Scan for the cell matching the given text and deliver its [X, Y] coordinate at center. 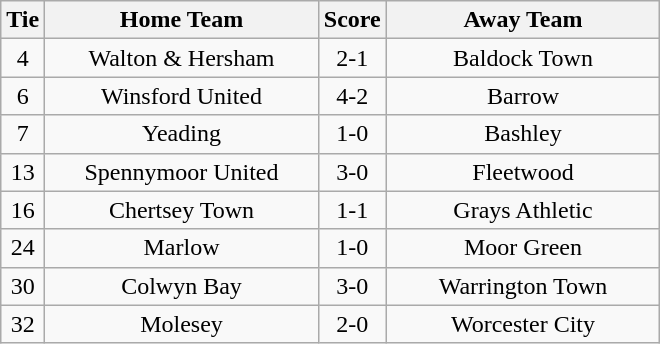
Warrington Town [523, 286]
Yeading [182, 134]
Walton & Hersham [182, 58]
1-1 [352, 210]
Moor Green [523, 248]
30 [23, 286]
Barrow [523, 96]
2-1 [352, 58]
Molesey [182, 324]
Home Team [182, 20]
Tie [23, 20]
Baldock Town [523, 58]
Bashley [523, 134]
Away Team [523, 20]
4-2 [352, 96]
4 [23, 58]
Spennymoor United [182, 172]
2-0 [352, 324]
Grays Athletic [523, 210]
Winsford United [182, 96]
Score [352, 20]
Worcester City [523, 324]
24 [23, 248]
16 [23, 210]
Colwyn Bay [182, 286]
Marlow [182, 248]
Chertsey Town [182, 210]
32 [23, 324]
6 [23, 96]
13 [23, 172]
7 [23, 134]
Fleetwood [523, 172]
